For the text-containing cell, return its midpoint in [X, Y] coordinate format. 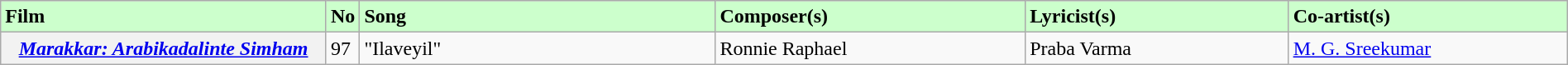
Ronnie Raphael [870, 48]
Lyricist(s) [1157, 17]
Song [538, 17]
Marakkar: Arabikadalinte Simham [164, 48]
Co-artist(s) [1427, 17]
M. G. Sreekumar [1427, 48]
No [342, 17]
"Ilaveyil" [538, 48]
Praba Varma [1157, 48]
97 [342, 48]
Film [164, 17]
Composer(s) [870, 17]
